Scan for the cell matching the given text and deliver its [x, y] coordinate at center. 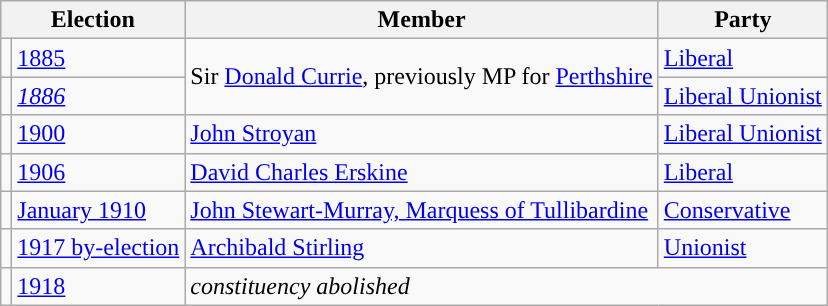
1917 by-election [98, 248]
Sir Donald Currie, previously MP for Perthshire [422, 77]
1900 [98, 134]
Archibald Stirling [422, 248]
1906 [98, 172]
constituency abolished [506, 286]
David Charles Erskine [422, 172]
1886 [98, 96]
Election [93, 20]
Unionist [742, 248]
1918 [98, 286]
Party [742, 20]
January 1910 [98, 210]
Member [422, 20]
Conservative [742, 210]
1885 [98, 58]
John Stroyan [422, 134]
John Stewart-Murray, Marquess of Tullibardine [422, 210]
